Find where the given text appears and provide that cell's center as [x, y] coordinate. 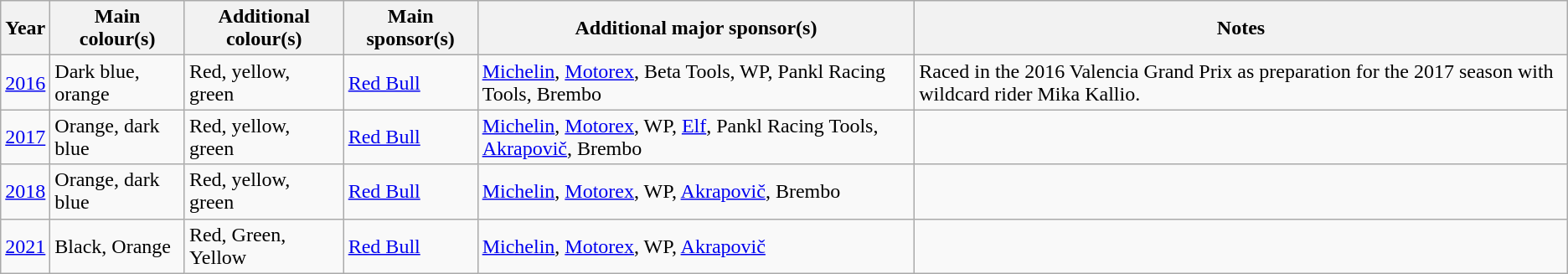
2016 [25, 82]
Main sponsor(s) [410, 28]
2017 [25, 137]
Notes [1241, 28]
Michelin, Motorex, Beta Tools, WP, Pankl Racing Tools, Brembo [696, 82]
Michelin, Motorex, WP, Akrapovič [696, 246]
Michelin, Motorex, WP, Akrapovič, Brembo [696, 191]
2018 [25, 191]
2021 [25, 246]
Michelin, Motorex, WP, Elf, Pankl Racing Tools, Akrapovič, Brembo [696, 137]
Main colour(s) [117, 28]
Year [25, 28]
Additional colour(s) [264, 28]
Black, Orange [117, 246]
Raced in the 2016 Valencia Grand Prix as preparation for the 2017 season with wildcard rider Mika Kallio. [1241, 82]
Dark blue, orange [117, 82]
Additional major sponsor(s) [696, 28]
Red, Green, Yellow [264, 246]
